Find where the given text appears and provide that cell's center as [X, Y] coordinate. 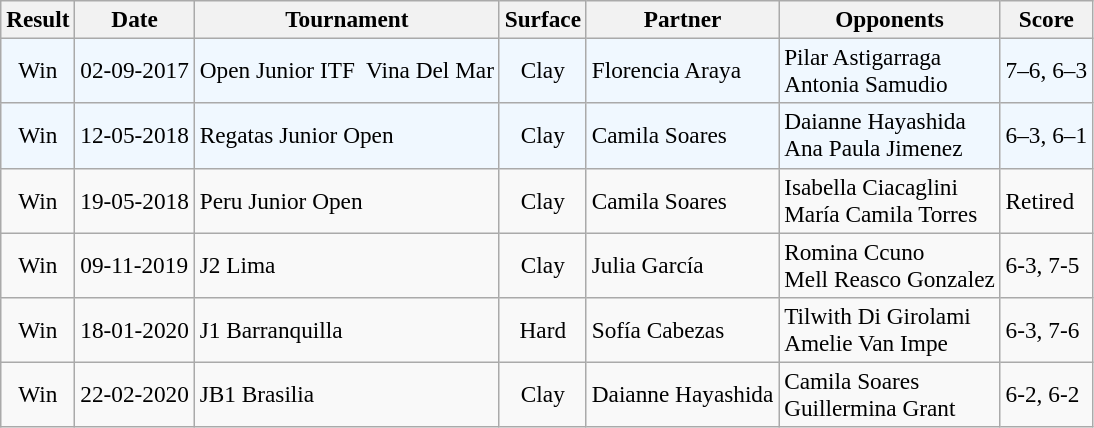
Opponents [890, 19]
19-05-2018 [134, 200]
Camila Soares Guillermina Grant [890, 394]
Daianne Hayashida Ana Paula Jimenez [890, 136]
6-3, 7-5 [1046, 264]
12-05-2018 [134, 136]
6-3, 7-6 [1046, 330]
J1 Barranquilla [346, 330]
02-09-2017 [134, 70]
Score [1046, 19]
7–6, 6–3 [1046, 70]
6-2, 6-2 [1046, 394]
Pilar Astigarraga Antonia Samudio [890, 70]
6–3, 6–1 [1046, 136]
Hard [542, 330]
Isabella Ciacaglini María Camila Torres [890, 200]
Florencia Araya [682, 70]
Regatas Junior Open [346, 136]
JB1 Brasilia [346, 394]
Result [38, 19]
Peru Junior Open [346, 200]
Tilwith Di Girolami Amelie Van Impe [890, 330]
J2 Lima [346, 264]
Retired [1046, 200]
Daianne Hayashida [682, 394]
Partner [682, 19]
Tournament [346, 19]
18-01-2020 [134, 330]
Date [134, 19]
Surface [542, 19]
22-02-2020 [134, 394]
Open Junior ITF Vina Del Mar [346, 70]
09-11-2019 [134, 264]
Sofía Cabezas [682, 330]
Julia García [682, 264]
Romina Ccuno Mell Reasco Gonzalez [890, 264]
